Detect which cell encompasses the target text, then output its (X, Y) center coordinate. 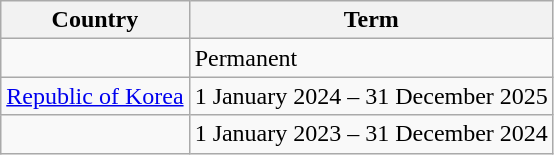
Term (371, 20)
1 January 2024 – 31 December 2025 (371, 96)
Permanent (371, 58)
Republic of Korea (95, 96)
Country (95, 20)
1 January 2023 – 31 December 2024 (371, 134)
